Locate the cell with the specified text and output its (X, Y) center coordinate. 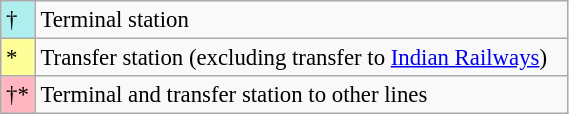
†* (18, 95)
* (18, 58)
Terminal and transfer station to other lines (302, 95)
† (18, 20)
Transfer station (excluding transfer to Indian Railways) (302, 58)
Terminal station (302, 20)
